Return the (X, Y) coordinate for the center point of the cell that contains the specified text.  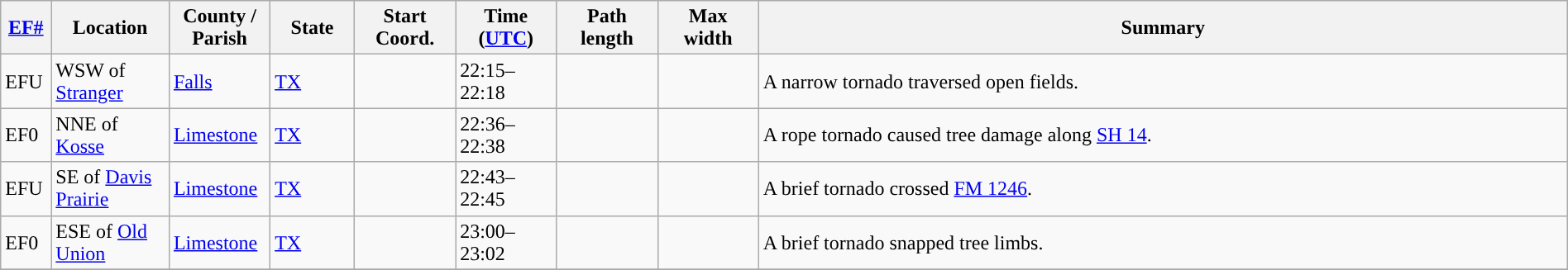
EF# (26, 28)
WSW of Stranger (111, 81)
Max width (708, 28)
22:15–22:18 (506, 81)
State (313, 28)
A rope tornado caused tree damage along SH 14. (1163, 135)
SE of Davis Prairie (111, 188)
NNE of Kosse (111, 135)
ESE of Old Union (111, 243)
Falls (219, 81)
Time (UTC) (506, 28)
23:00–23:02 (506, 243)
A narrow tornado traversed open fields. (1163, 81)
Location (111, 28)
Summary (1163, 28)
Path length (607, 28)
22:43–22:45 (506, 188)
A brief tornado snapped tree limbs. (1163, 243)
22:36–22:38 (506, 135)
A brief tornado crossed FM 1246. (1163, 188)
County / Parish (219, 28)
Start Coord. (404, 28)
